Return the [x, y] coordinate for the center point of the cell that contains the specified text.  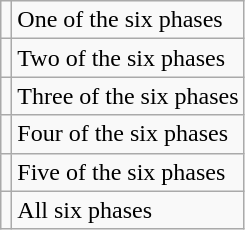
One of the six phases [128, 20]
Four of the six phases [128, 134]
Five of the six phases [128, 172]
Three of the six phases [128, 96]
Two of the six phases [128, 58]
All six phases [128, 210]
